Scan for the cell matching the given text and deliver its [X, Y] coordinate at center. 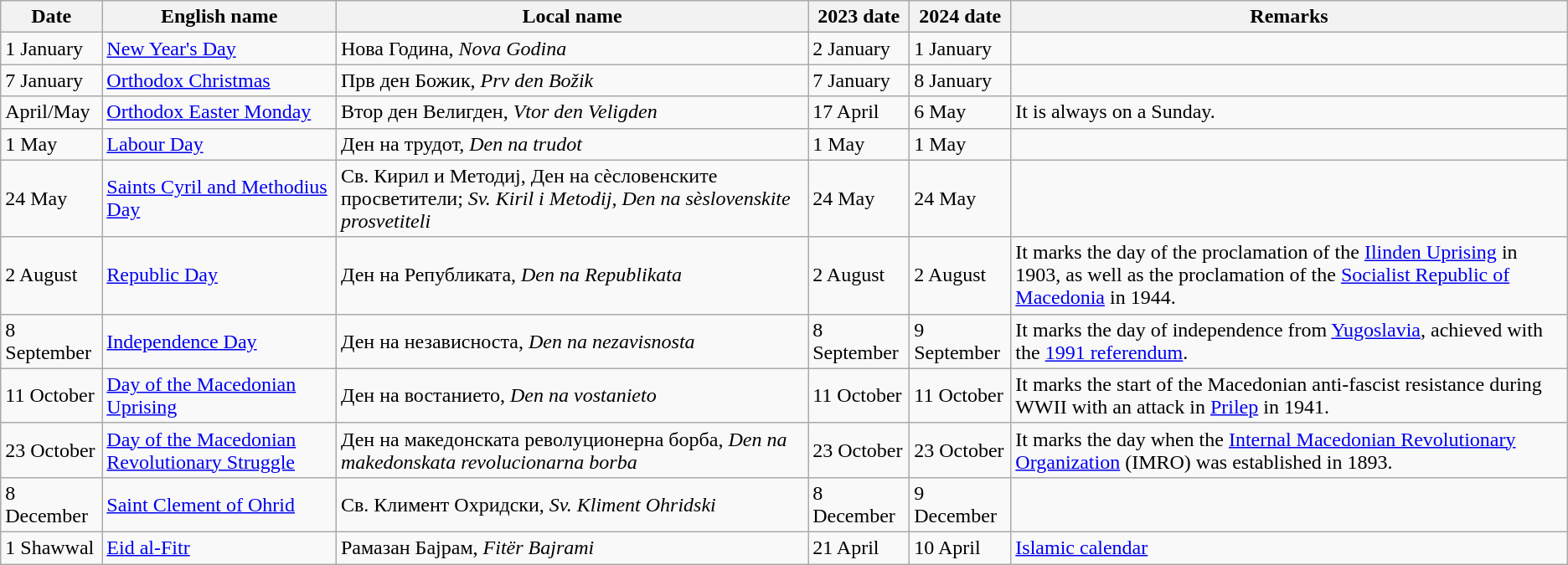
17 April [859, 112]
It is always on a Sunday. [1289, 112]
8 January [960, 80]
6 May [960, 112]
1 Shawwal [52, 547]
Ден на независноста, Den na nezavisnosta [571, 342]
Ден на трудот, Den na trudot [571, 144]
Saints Cyril and Methodius Day [219, 198]
It marks the start of the Macedonian anti-fascist resistance during WWII with an attack in Prilep in 1941. [1289, 395]
Нова Година, Nova Godina [571, 49]
New Year's Day [219, 49]
9 December [960, 504]
English name [219, 17]
Св. Климент Охридски, Sv. Kliment Ohridski [571, 504]
Local name [571, 17]
Ден на Републиката, Den na Republikata [571, 275]
2024 date [960, 17]
Day of the Macedonian Uprising [219, 395]
Islamic calendar [1289, 547]
Independence Day [219, 342]
It marks the day of the proclamation of the Ilinden Uprising in 1903, as well as the proclamation of the Socialist Republic of Macedonia in 1944. [1289, 275]
Втор ден Велигден, Vtor den Veligden [571, 112]
It marks the day when the Internal Macedonian Revolutionary Organization (IMRO) was established in 1893. [1289, 450]
Republic Day [219, 275]
9 September [960, 342]
Прв ден Божик, Prv den Božik [571, 80]
Orthodox Easter Monday [219, 112]
Remarks [1289, 17]
21 April [859, 547]
April/May [52, 112]
Ден на македонската револуционерна борба, Den na makedonskata revolucionarna borba [571, 450]
10 April [960, 547]
Eid al-Fitr [219, 547]
It marks the day of independence from Yugoslavia, achieved with the 1991 referendum. [1289, 342]
Св. Кирил и Методиј, Ден на сèсловенските просветители; Sv. Kiril i Metodij, Den na sèslovenskite prosvetiteli [571, 198]
2 January [859, 49]
Orthodox Christmas [219, 80]
Labour Day [219, 144]
Ден на востанието, Den na vostanieto [571, 395]
Date [52, 17]
Saint Clement of Ohrid [219, 504]
Day of the Macedonian Revolutionary Struggle [219, 450]
2023 date [859, 17]
Рамазан Бајрам, Fitër Bajrami [571, 547]
